Capture the cell that displays the provided text and extract its (x, y) central coordinate. 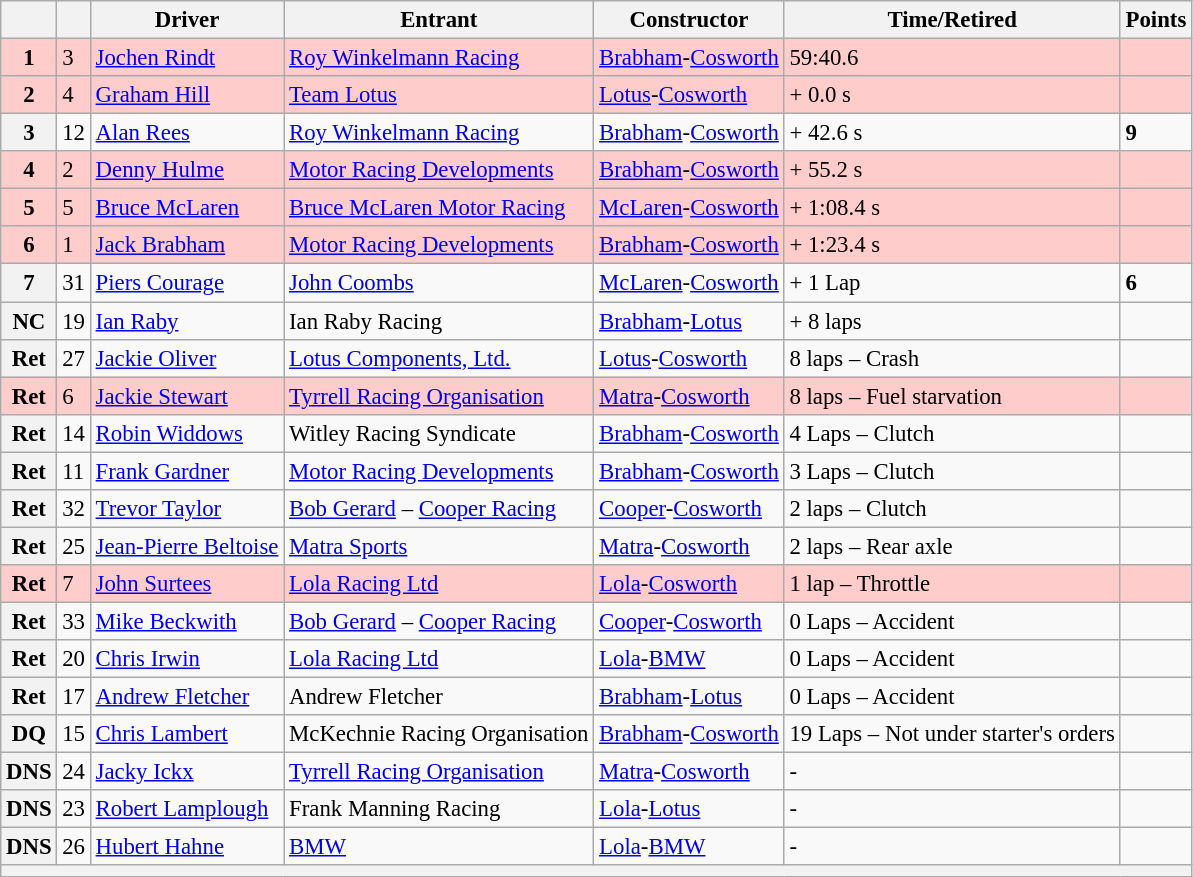
Time/Retired (952, 20)
27 (74, 358)
3 Laps – Clutch (952, 471)
Mike Beckwith (186, 621)
Frank Manning Racing (439, 809)
Jackie Oliver (186, 358)
17 (74, 697)
Jackie Stewart (186, 396)
+ 42.6 s (952, 133)
Jacky Ickx (186, 772)
24 (74, 772)
Lotus Components, Ltd. (439, 358)
+ 55.2 s (952, 170)
John Coombs (439, 283)
Alan Rees (186, 133)
Trevor Taylor (186, 509)
Points (1156, 20)
32 (74, 509)
33 (74, 621)
Lola-Lotus (689, 809)
Ian Raby (186, 321)
BMW (439, 847)
Jochen Rindt (186, 58)
+ 1:23.4 s (952, 245)
15 (74, 734)
Chris Lambert (186, 734)
DQ (29, 734)
NC (29, 321)
John Surtees (186, 584)
+ 1 Lap (952, 283)
12 (74, 133)
+ 1:08.4 s (952, 208)
Witley Racing Syndicate (439, 433)
Bruce McLaren (186, 208)
31 (74, 283)
Chris Irwin (186, 659)
Hubert Hahne (186, 847)
11 (74, 471)
19 Laps – Not under starter's orders (952, 734)
4 Laps – Clutch (952, 433)
Driver (186, 20)
23 (74, 809)
20 (74, 659)
26 (74, 847)
McKechnie Racing Organisation (439, 734)
Constructor (689, 20)
14 (74, 433)
25 (74, 546)
Team Lotus (439, 95)
Lola-Cosworth (689, 584)
Robin Widdows (186, 433)
Ian Raby Racing (439, 321)
+ 8 laps (952, 321)
8 laps – Fuel starvation (952, 396)
Entrant (439, 20)
+ 0.0 s (952, 95)
19 (74, 321)
Jean-Pierre Beltoise (186, 546)
9 (1156, 133)
8 laps – Crash (952, 358)
Matra Sports (439, 546)
Piers Courage (186, 283)
Jack Brabham (186, 245)
2 laps – Clutch (952, 509)
59:40.6 (952, 58)
Bruce McLaren Motor Racing (439, 208)
1 lap – Throttle (952, 584)
Frank Gardner (186, 471)
Denny Hulme (186, 170)
Robert Lamplough (186, 809)
2 laps – Rear axle (952, 546)
Graham Hill (186, 95)
